From the cell containing the given text, extract its center point as (X, Y) coordinate. 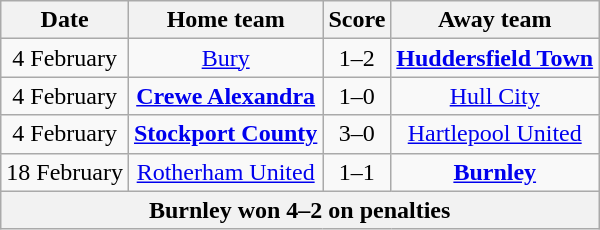
Score (357, 20)
Rotherham United (225, 172)
1–0 (357, 96)
3–0 (357, 134)
1–1 (357, 172)
Crewe Alexandra (225, 96)
18 February (65, 172)
Huddersfield Town (495, 58)
Hartlepool United (495, 134)
Home team (225, 20)
Away team (495, 20)
1–2 (357, 58)
Hull City (495, 96)
Burnley won 4–2 on penalties (300, 210)
Stockport County (225, 134)
Date (65, 20)
Bury (225, 58)
Burnley (495, 172)
